Output the [X, Y] coordinate of the center of the cell containing the given text.  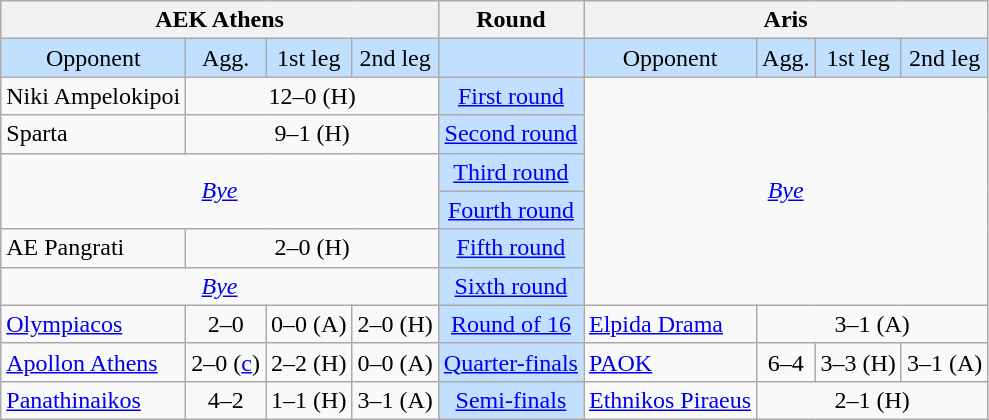
AE Pangrati [94, 248]
AEK Athens [220, 20]
2–0 (c) [226, 362]
Sparta [94, 134]
Elpida Drama [670, 324]
First round [510, 96]
Round of 16 [510, 324]
Fifth round [510, 248]
6–4 [786, 362]
Third round [510, 172]
2–0 [226, 324]
Round [510, 20]
1–1 (H) [309, 400]
4–2 [226, 400]
3–3 (H) [858, 362]
Quarter-finals [510, 362]
12–0 (H) [312, 96]
Ethnikos Piraeus [670, 400]
Olympiacos [94, 324]
Second round [510, 134]
Semi-finals [510, 400]
Niki Ampelokipoi [94, 96]
Aris [786, 20]
Panathinaikos [94, 400]
Fourth round [510, 210]
Apollon Athens [94, 362]
2–2 (H) [309, 362]
9–1 (H) [312, 134]
PAOK [670, 362]
Sixth round [510, 286]
2–1 (H) [872, 400]
